For the text-containing cell, return its midpoint in (x, y) coordinate format. 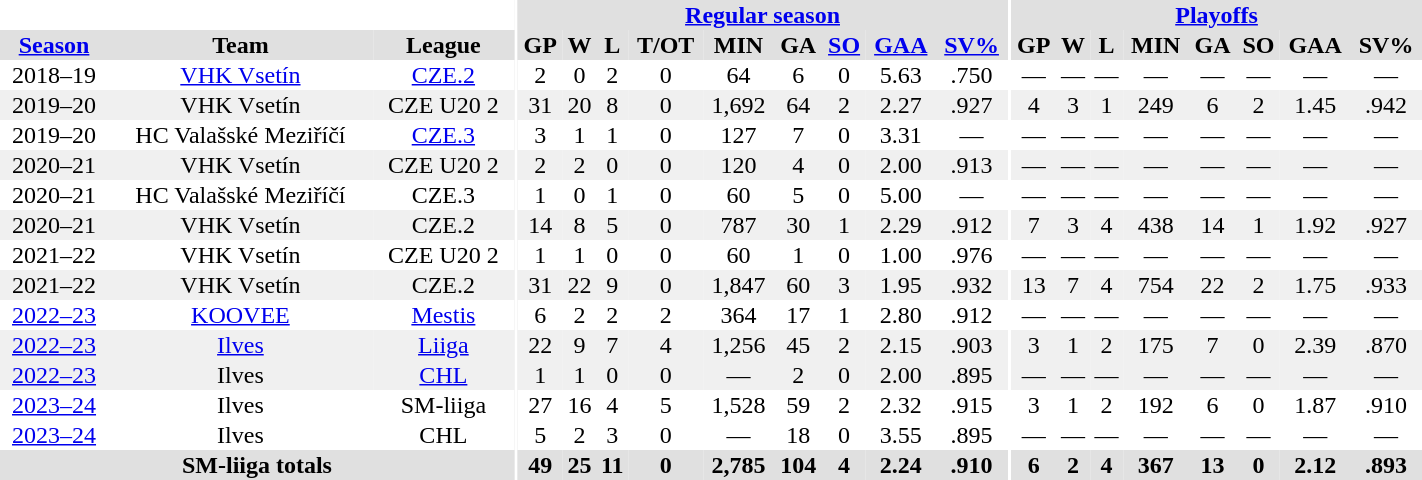
1,847 (738, 285)
17 (798, 315)
.913 (972, 165)
45 (798, 345)
27 (540, 405)
.915 (972, 405)
KOOVEE (240, 315)
.893 (1386, 465)
5.00 (901, 195)
.750 (972, 75)
2.29 (901, 225)
175 (1156, 345)
2.32 (901, 405)
2.80 (901, 315)
5.63 (901, 75)
367 (1156, 465)
11 (612, 465)
Mestis (444, 315)
1,256 (738, 345)
League (444, 45)
754 (1156, 285)
364 (738, 315)
249 (1156, 105)
Regular season (763, 15)
.942 (1386, 105)
18 (798, 435)
59 (798, 405)
SM-liiga (444, 405)
2,785 (738, 465)
2.15 (901, 345)
Season (54, 45)
127 (738, 135)
SM-liiga totals (257, 465)
2.27 (901, 105)
Team (240, 45)
120 (738, 165)
.903 (972, 345)
2.12 (1315, 465)
1.87 (1315, 405)
104 (798, 465)
1.75 (1315, 285)
.976 (972, 255)
1.45 (1315, 105)
T/OT (666, 45)
16 (580, 405)
.932 (972, 285)
.870 (1386, 345)
1,528 (738, 405)
1.95 (901, 285)
1,692 (738, 105)
2.24 (901, 465)
438 (1156, 225)
2.39 (1315, 345)
25 (580, 465)
Liiga (444, 345)
1.92 (1315, 225)
3.31 (901, 135)
Playoffs (1216, 15)
30 (798, 225)
787 (738, 225)
2018–19 (54, 75)
49 (540, 465)
.933 (1386, 285)
1.00 (901, 255)
3.55 (901, 435)
192 (1156, 405)
20 (580, 105)
